Pinpoint the cell where the given text exists, returning its (X, Y) midpoint coordinate. 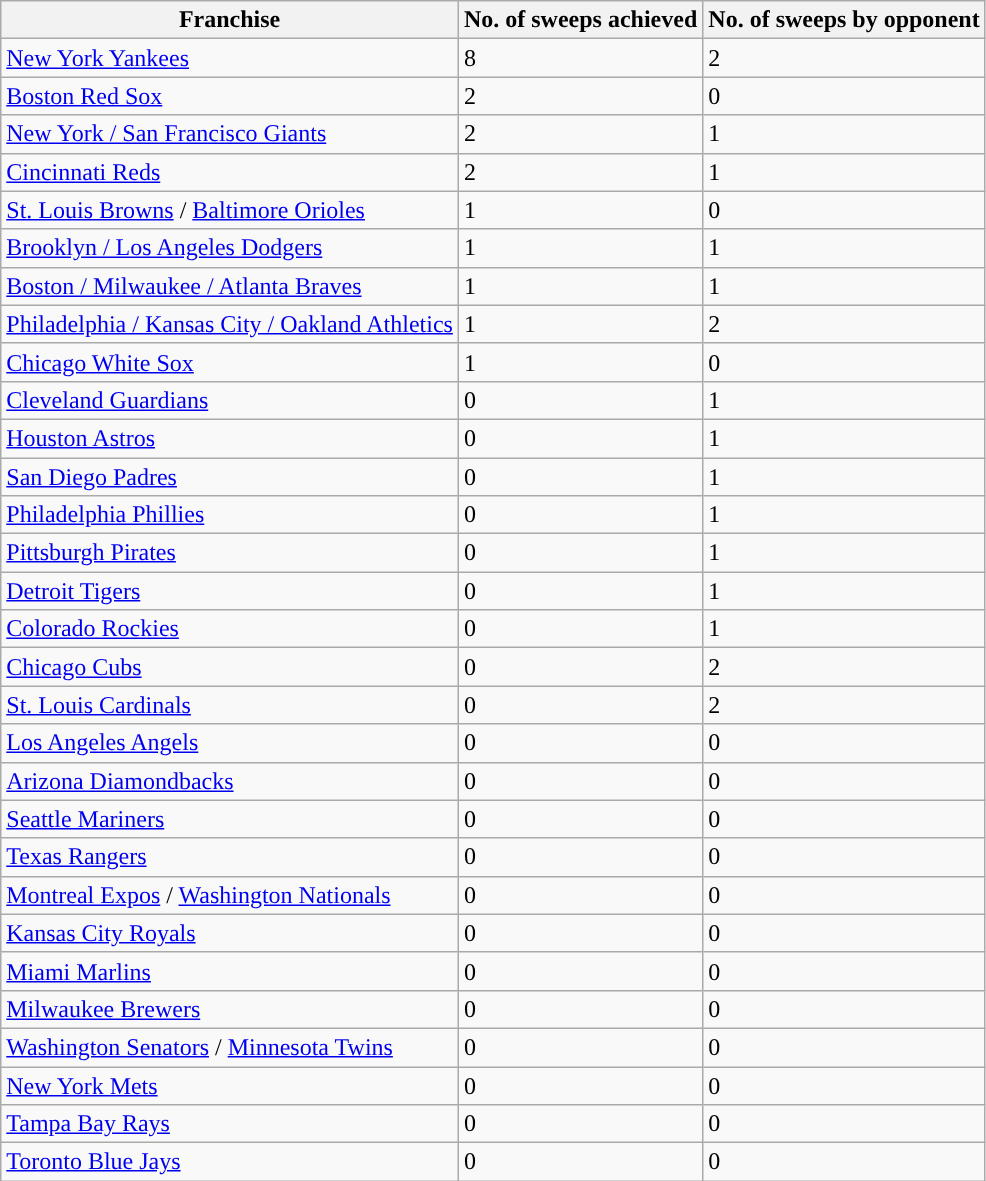
Toronto Blue Jays (230, 1162)
St. Louis Cardinals (230, 705)
Milwaukee Brewers (230, 1009)
Philadelphia Phillies (230, 515)
New York Mets (230, 1085)
Montreal Expos / Washington Nationals (230, 895)
Boston / Milwaukee / Atlanta Braves (230, 286)
Franchise (230, 20)
Cleveland Guardians (230, 400)
Brooklyn / Los Angeles Dodgers (230, 248)
New York / San Francisco Giants (230, 134)
Seattle Mariners (230, 819)
Los Angeles Angels (230, 743)
Pittsburgh Pirates (230, 553)
Detroit Tigers (230, 591)
Colorado Rockies (230, 629)
San Diego Padres (230, 477)
Washington Senators / Minnesota Twins (230, 1047)
St. Louis Browns / Baltimore Orioles (230, 210)
Philadelphia / Kansas City / Oakland Athletics (230, 324)
Houston Astros (230, 438)
Chicago Cubs (230, 667)
Texas Rangers (230, 857)
Kansas City Royals (230, 933)
Miami Marlins (230, 971)
Arizona Diamondbacks (230, 781)
Cincinnati Reds (230, 172)
Tampa Bay Rays (230, 1124)
No. of sweeps achieved (580, 20)
New York Yankees (230, 58)
8 (580, 58)
Boston Red Sox (230, 96)
No. of sweeps by opponent (844, 20)
Chicago White Sox (230, 362)
